Determine the (X, Y) coordinate at the center of the cell enclosing the given text.  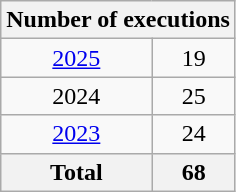
68 (194, 172)
2024 (76, 96)
25 (194, 96)
19 (194, 58)
2025 (76, 58)
Number of executions (118, 20)
24 (194, 134)
Total (76, 172)
2023 (76, 134)
